Extract the (x, y) coordinate from the center of the cell holding the provided text.  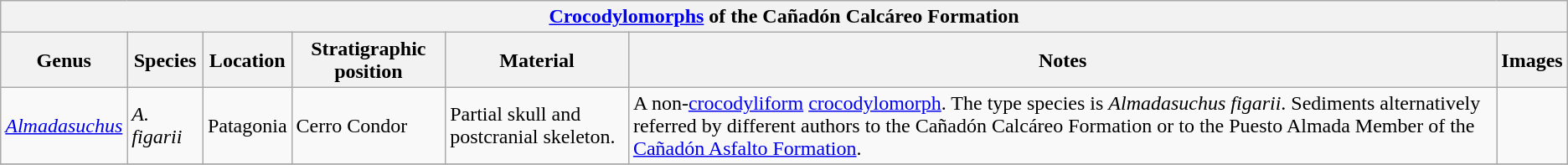
Location (247, 60)
Stratigraphic position (369, 60)
Genus (64, 60)
A. figarii (166, 126)
Cerro Condor (369, 126)
Material (538, 60)
Patagonia (247, 126)
Species (166, 60)
Images (1532, 60)
Crocodylomorphs of the Cañadón Calcáreo Formation (784, 17)
Notes (1062, 60)
Almadasuchus (64, 126)
Partial skull and postcranial skeleton. (538, 126)
